Locate the cell with the specified text and output its [x, y] center coordinate. 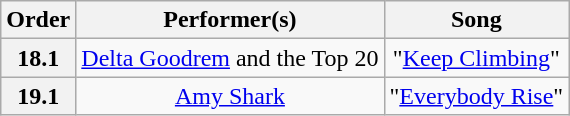
Song [476, 20]
"Keep Climbing" [476, 58]
Performer(s) [230, 20]
Delta Goodrem and the Top 20 [230, 58]
18.1 [38, 58]
19.1 [38, 96]
Amy Shark [230, 96]
"Everybody Rise" [476, 96]
Order [38, 20]
